Find where the given text appears and provide that cell's center as (X, Y) coordinate. 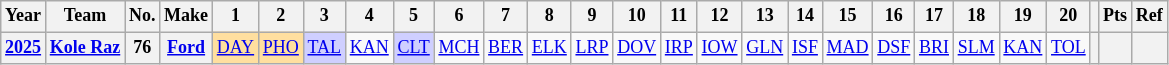
DSF (894, 48)
DAY (235, 48)
13 (765, 16)
BRI (934, 48)
Pts (1116, 16)
18 (976, 16)
16 (894, 16)
TAL (324, 48)
LRP (592, 48)
14 (806, 16)
1 (235, 16)
GLN (765, 48)
2 (280, 16)
Year (24, 16)
8 (549, 16)
PHO (280, 48)
76 (142, 48)
BER (506, 48)
Ref (1149, 16)
5 (414, 16)
Ford (186, 48)
No. (142, 16)
Kole Raz (84, 48)
Make (186, 16)
15 (848, 16)
17 (934, 16)
IRP (678, 48)
MCH (459, 48)
11 (678, 16)
ELK (549, 48)
MAD (848, 48)
7 (506, 16)
TOL (1068, 48)
CLT (414, 48)
Team (84, 16)
ISF (806, 48)
IOW (720, 48)
9 (592, 16)
20 (1068, 16)
DOV (637, 48)
3 (324, 16)
6 (459, 16)
4 (369, 16)
19 (1023, 16)
2025 (24, 48)
SLM (976, 48)
12 (720, 16)
10 (637, 16)
